Find where the given text appears and provide that cell's center as [X, Y] coordinate. 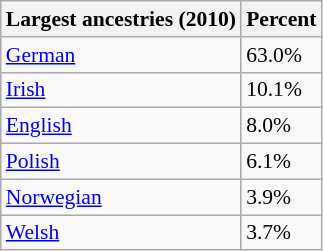
3.7% [281, 233]
Irish [121, 90]
Largest ancestries (2010) [121, 19]
Polish [121, 162]
3.9% [281, 197]
63.0% [281, 55]
Percent [281, 19]
6.1% [281, 162]
German [121, 55]
Welsh [121, 233]
Norwegian [121, 197]
8.0% [281, 126]
English [121, 126]
10.1% [281, 90]
